Identify which cell holds the provided text, then report its [x, y] central coordinate. 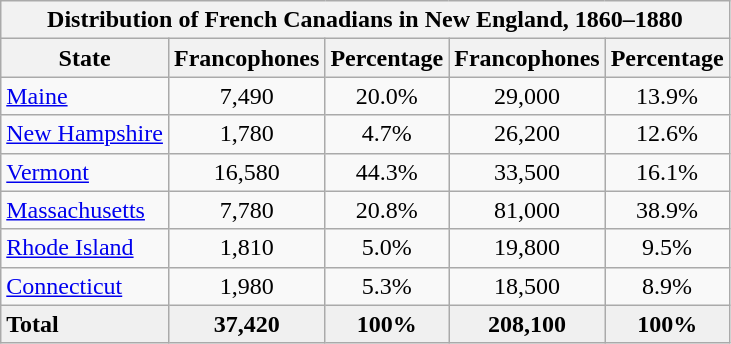
Vermont [85, 172]
Massachusetts [85, 210]
Distribution of French Canadians in New England, 1860–1880 [365, 20]
16.1% [667, 172]
29,000 [527, 96]
12.6% [667, 134]
19,800 [527, 248]
1,980 [246, 286]
Rhode Island [85, 248]
5.3% [387, 286]
Total [85, 324]
4.7% [387, 134]
1,810 [246, 248]
5.0% [387, 248]
1,780 [246, 134]
7,780 [246, 210]
81,000 [527, 210]
8.9% [667, 286]
7,490 [246, 96]
State [85, 58]
9.5% [667, 248]
20.8% [387, 210]
New Hampshire [85, 134]
44.3% [387, 172]
33,500 [527, 172]
13.9% [667, 96]
16,580 [246, 172]
18,500 [527, 286]
Connecticut [85, 286]
208,100 [527, 324]
26,200 [527, 134]
Maine [85, 96]
20.0% [387, 96]
38.9% [667, 210]
37,420 [246, 324]
